Output the (x, y) coordinate of the center of the cell containing the given text.  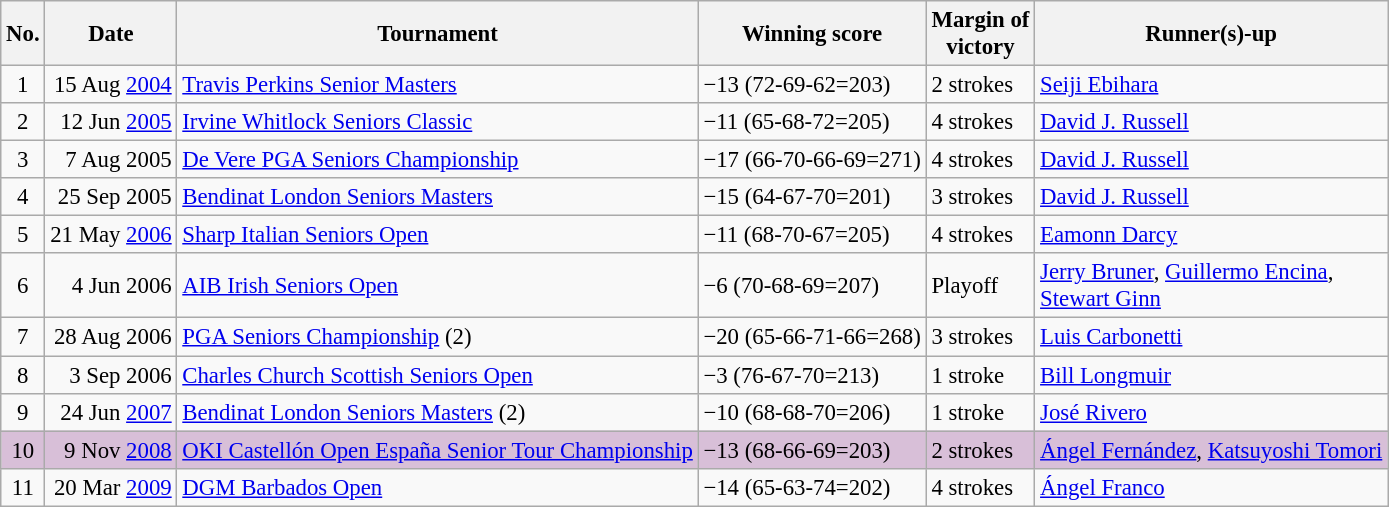
Ángel Franco (1212, 487)
−3 (76-67-70=213) (812, 375)
OKI Castellón Open España Senior Tour Championship (438, 450)
Margin ofvictory (980, 34)
4 (23, 197)
28 Aug 2006 (111, 337)
−10 (68-68-70=206) (812, 412)
−20 (65-66-71-66=268) (812, 337)
−11 (65-68-72=205) (812, 122)
24 Jun 2007 (111, 412)
−14 (65-63-74=202) (812, 487)
−17 (66-70-66-69=271) (812, 160)
9 (23, 412)
3 Sep 2006 (111, 375)
5 (23, 235)
Irvine Whitlock Seniors Classic (438, 122)
15 Aug 2004 (111, 85)
PGA Seniors Championship (2) (438, 337)
Charles Church Scottish Seniors Open (438, 375)
Bendinat London Seniors Masters (438, 197)
25 Sep 2005 (111, 197)
Bendinat London Seniors Masters (2) (438, 412)
Bill Longmuir (1212, 375)
Jerry Bruner, Guillermo Encina, Stewart Ginn (1212, 286)
Date (111, 34)
−6 (70-68-69=207) (812, 286)
Runner(s)-up (1212, 34)
1 (23, 85)
6 (23, 286)
Tournament (438, 34)
Sharp Italian Seniors Open (438, 235)
De Vere PGA Seniors Championship (438, 160)
DGM Barbados Open (438, 487)
AIB Irish Seniors Open (438, 286)
21 May 2006 (111, 235)
−15 (64-67-70=201) (812, 197)
No. (23, 34)
4 Jun 2006 (111, 286)
10 (23, 450)
Travis Perkins Senior Masters (438, 85)
Eamonn Darcy (1212, 235)
Luis Carbonetti (1212, 337)
20 Mar 2009 (111, 487)
7 (23, 337)
Winning score (812, 34)
9 Nov 2008 (111, 450)
12 Jun 2005 (111, 122)
Ángel Fernández, Katsuyoshi Tomori (1212, 450)
−13 (68-66-69=203) (812, 450)
3 (23, 160)
7 Aug 2005 (111, 160)
−11 (68-70-67=205) (812, 235)
11 (23, 487)
José Rivero (1212, 412)
Playoff (980, 286)
Seiji Ebihara (1212, 85)
2 (23, 122)
8 (23, 375)
−13 (72-69-62=203) (812, 85)
